For the text-containing cell, return its midpoint in (X, Y) coordinate format. 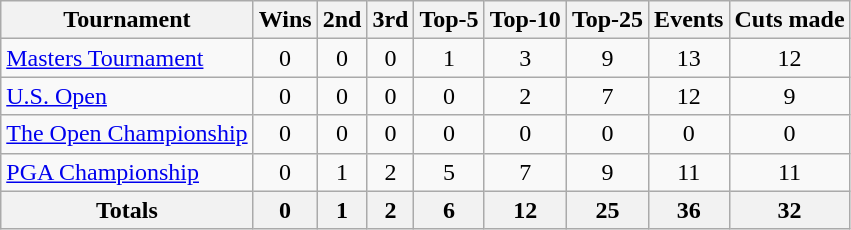
2nd (342, 20)
Top-10 (525, 20)
32 (790, 210)
6 (449, 210)
Events (689, 20)
5 (449, 172)
Top-5 (449, 20)
Cuts made (790, 20)
3rd (390, 20)
Totals (127, 210)
PGA Championship (127, 172)
3 (525, 58)
U.S. Open (127, 96)
25 (607, 210)
13 (689, 58)
The Open Championship (127, 134)
Wins (285, 20)
36 (689, 210)
Masters Tournament (127, 58)
Tournament (127, 20)
Top-25 (607, 20)
